Detect which cell encompasses the target text, then output its (X, Y) center coordinate. 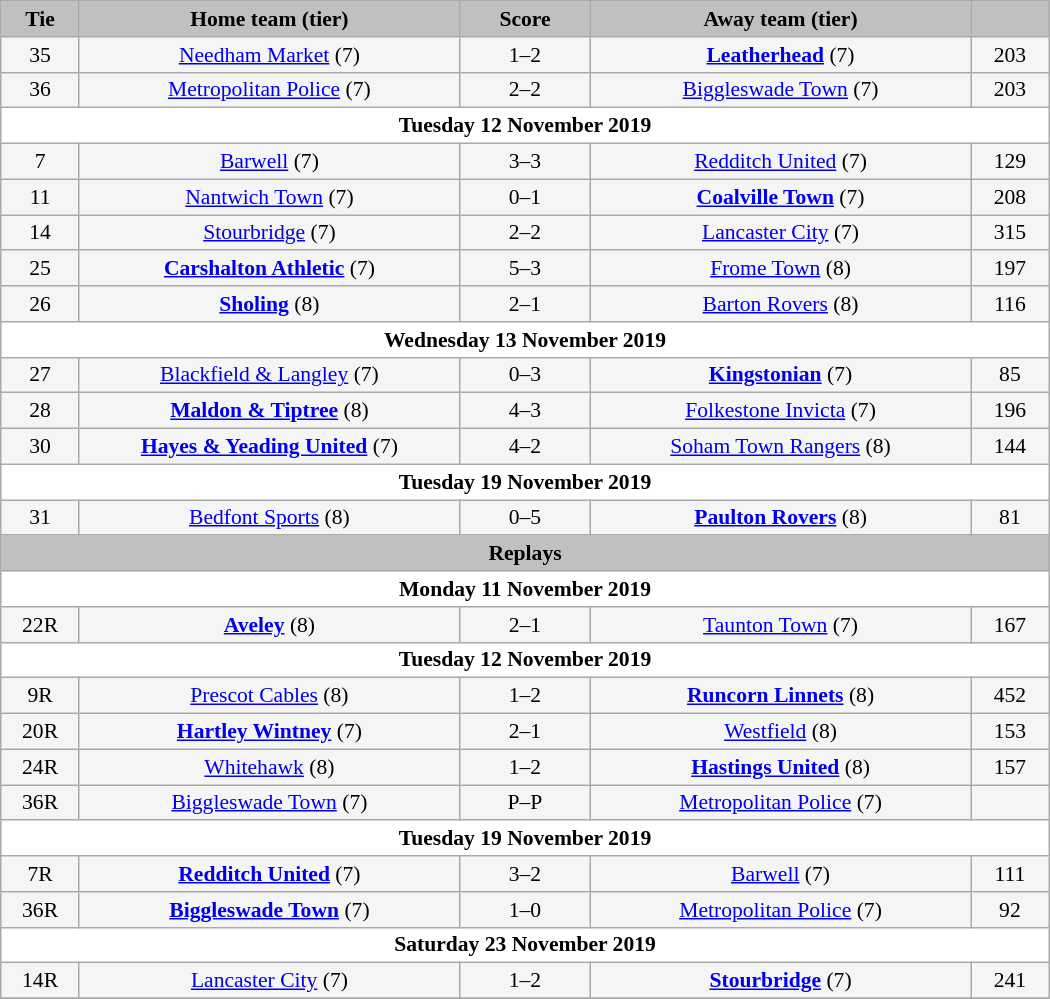
241 (1010, 981)
Prescot Cables (8) (269, 696)
81 (1010, 518)
14 (40, 233)
Aveley (8) (269, 625)
Sholing (8) (269, 304)
20R (40, 732)
Maldon & Tiptree (8) (269, 411)
92 (1010, 910)
315 (1010, 233)
7 (40, 162)
30 (40, 447)
Needham Market (7) (269, 55)
Westfield (8) (781, 732)
144 (1010, 447)
Runcorn Linnets (8) (781, 696)
Whitehawk (8) (269, 767)
Away team (tier) (781, 19)
Score (524, 19)
197 (1010, 269)
Nantwich Town (7) (269, 197)
196 (1010, 411)
3–2 (524, 874)
Coalville Town (7) (781, 197)
35 (40, 55)
27 (40, 375)
Hayes & Yeading United (7) (269, 447)
116 (1010, 304)
7R (40, 874)
3–3 (524, 162)
Blackfield & Langley (7) (269, 375)
Saturday 23 November 2019 (525, 945)
111 (1010, 874)
24R (40, 767)
Soham Town Rangers (8) (781, 447)
452 (1010, 696)
Carshalton Athletic (7) (269, 269)
Home team (tier) (269, 19)
0–5 (524, 518)
Bedfont Sports (8) (269, 518)
Taunton Town (7) (781, 625)
31 (40, 518)
Folkestone Invicta (7) (781, 411)
14R (40, 981)
167 (1010, 625)
208 (1010, 197)
Hartley Wintney (7) (269, 732)
Leatherhead (7) (781, 55)
85 (1010, 375)
Kingstonian (7) (781, 375)
1–0 (524, 910)
157 (1010, 767)
4–2 (524, 447)
Replays (525, 554)
Wednesday 13 November 2019 (525, 340)
Hastings United (8) (781, 767)
11 (40, 197)
4–3 (524, 411)
P–P (524, 803)
9R (40, 696)
Paulton Rovers (8) (781, 518)
5–3 (524, 269)
Tie (40, 19)
0–1 (524, 197)
Frome Town (8) (781, 269)
153 (1010, 732)
26 (40, 304)
Monday 11 November 2019 (525, 589)
Barton Rovers (8) (781, 304)
0–3 (524, 375)
22R (40, 625)
129 (1010, 162)
25 (40, 269)
28 (40, 411)
36 (40, 90)
